Search for the cell housing the specified text and yield its [x, y] center coordinate. 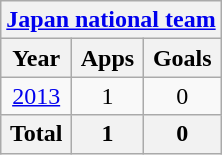
Apps [108, 58]
Goals [182, 58]
Japan national team [111, 20]
Year [36, 58]
2013 [36, 96]
Total [36, 134]
